Extract the (x, y) coordinate from the center of the cell holding the provided text.  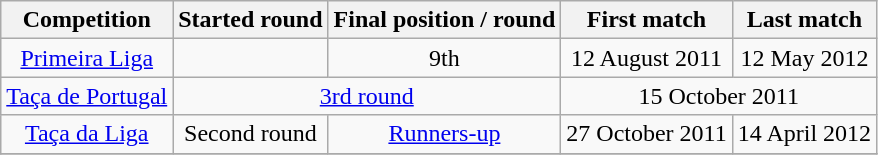
Taça de Portugal (87, 96)
Last match (804, 20)
3rd round (367, 96)
12 August 2011 (646, 58)
Final position / round (444, 20)
Runners-up (444, 134)
27 October 2011 (646, 134)
15 October 2011 (719, 96)
Started round (250, 20)
9th (444, 58)
Competition (87, 20)
Second round (250, 134)
12 May 2012 (804, 58)
14 April 2012 (804, 134)
Primeira Liga (87, 58)
Taça da Liga (87, 134)
First match (646, 20)
